Pinpoint the cell where the given text exists, returning its (X, Y) midpoint coordinate. 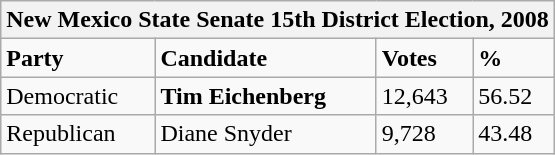
% (514, 58)
Republican (78, 134)
Party (78, 58)
12,643 (424, 96)
Diane Snyder (266, 134)
43.48 (514, 134)
New Mexico State Senate 15th District Election, 2008 (278, 20)
56.52 (514, 96)
Votes (424, 58)
Democratic (78, 96)
Tim Eichenberg (266, 96)
9,728 (424, 134)
Candidate (266, 58)
